Provide the [x, y] coordinate of the cell's center where the given text is located.  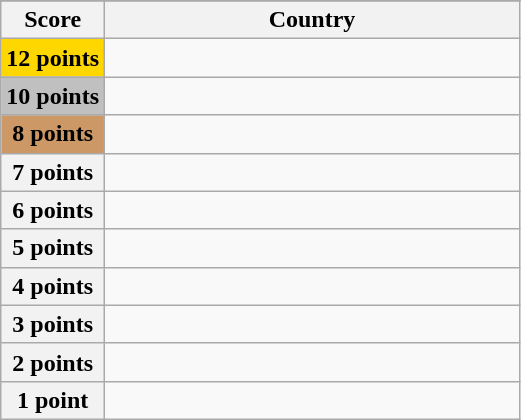
12 points [53, 58]
2 points [53, 362]
10 points [53, 96]
5 points [53, 248]
4 points [53, 286]
Score [53, 20]
1 point [53, 400]
8 points [53, 134]
3 points [53, 324]
Country [312, 20]
7 points [53, 172]
6 points [53, 210]
